Capture the cell that displays the provided text and extract its (x, y) central coordinate. 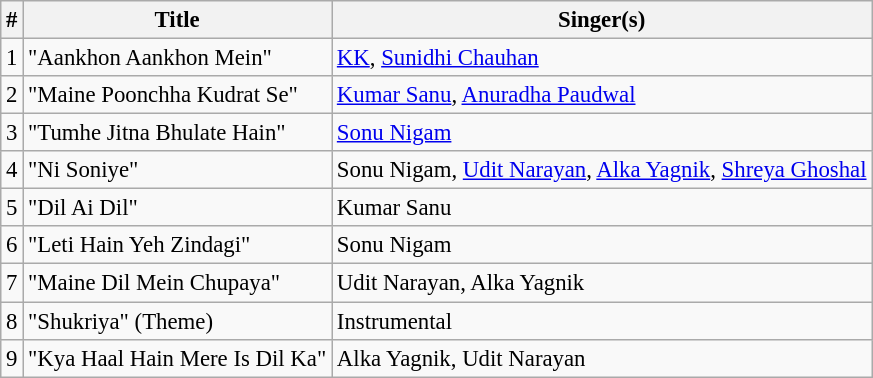
"Maine Dil Mein Chupaya" (178, 283)
9 (12, 358)
3 (12, 133)
2 (12, 95)
Alka Yagnik, Udit Narayan (602, 358)
"Ni Soniye" (178, 170)
# (12, 20)
"Aankhon Aankhon Mein" (178, 58)
"Shukriya" (Theme) (178, 321)
6 (12, 245)
7 (12, 283)
Sonu Nigam, Udit Narayan, Alka Yagnik, Shreya Ghoshal (602, 170)
KK, Sunidhi Chauhan (602, 58)
Udit Narayan, Alka Yagnik (602, 283)
"Tumhe Jitna Bhulate Hain" (178, 133)
8 (12, 321)
"Kya Haal Hain Mere Is Dil Ka" (178, 358)
"Dil Ai Dil" (178, 208)
Title (178, 20)
5 (12, 208)
Singer(s) (602, 20)
Kumar Sanu (602, 208)
Kumar Sanu, Anuradha Paudwal (602, 95)
4 (12, 170)
Instrumental (602, 321)
"Maine Poonchha Kudrat Se" (178, 95)
1 (12, 58)
"Leti Hain Yeh Zindagi" (178, 245)
